Find where the given text appears and provide that cell's center as (x, y) coordinate. 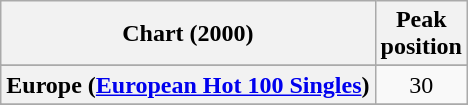
30 (421, 85)
Chart (2000) (188, 34)
Europe (European Hot 100 Singles) (188, 85)
Peakposition (421, 34)
